Output the (x, y) coordinate of the center of the cell containing the given text.  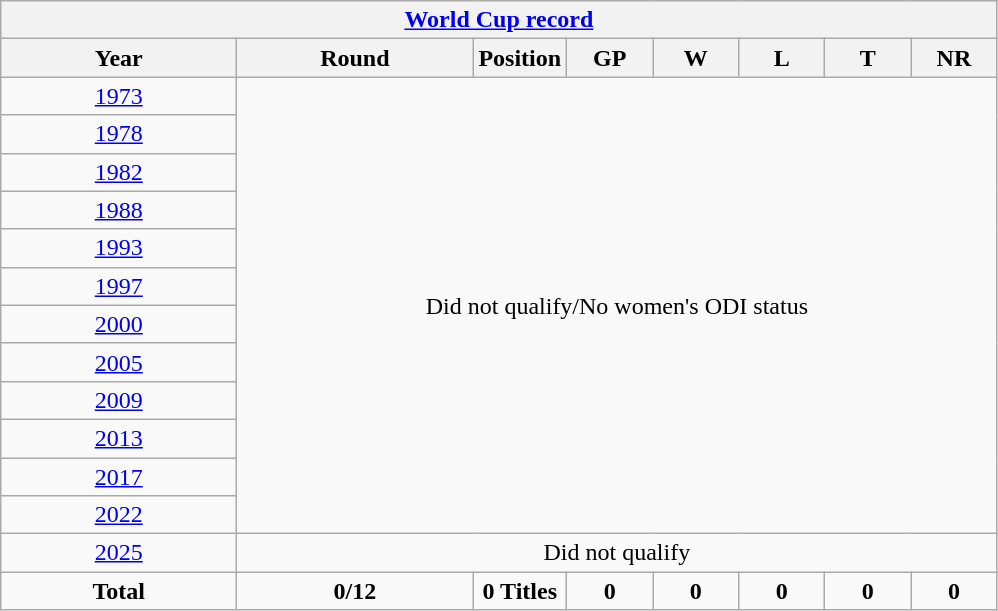
World Cup record (499, 20)
2017 (119, 477)
1993 (119, 248)
2025 (119, 553)
1982 (119, 172)
NR (954, 58)
W (696, 58)
2009 (119, 400)
1988 (119, 210)
Position (520, 58)
L (782, 58)
T (868, 58)
Round (355, 58)
1978 (119, 134)
2022 (119, 515)
0/12 (355, 591)
Did not qualify/No women's ODI status (617, 306)
Total (119, 591)
1973 (119, 96)
2000 (119, 324)
2013 (119, 438)
Year (119, 58)
2005 (119, 362)
1997 (119, 286)
0 Titles (520, 591)
GP (610, 58)
Did not qualify (617, 553)
